Identify which cell holds the provided text, then report its [x, y] central coordinate. 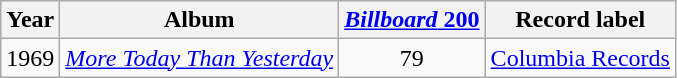
Year [30, 20]
79 [412, 58]
1969 [30, 58]
More Today Than Yesterday [200, 58]
Columbia Records [580, 58]
Billboard 200 [412, 20]
Album [200, 20]
Record label [580, 20]
